Return [X, Y] of the center of cell containing provided text 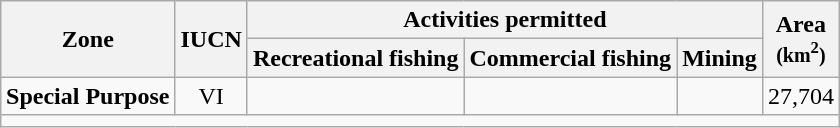
Zone [88, 39]
27,704 [800, 96]
Activities permitted [504, 20]
Recreational fishing [356, 58]
IUCN [211, 39]
Mining [720, 58]
VI [211, 96]
Special Purpose [88, 96]
Commercial fishing [570, 58]
Area(km2) [800, 39]
